Return (x, y) of the center of cell containing provided text 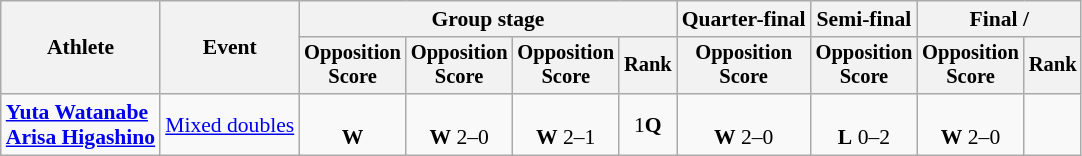
Event (230, 48)
Mixed doubles (230, 124)
Semi-final (864, 19)
Final / (999, 19)
Athlete (80, 48)
Yuta WatanabeArisa Higashino (80, 124)
1Q (648, 124)
W (352, 124)
Quarter-final (744, 19)
L 0–2 (864, 124)
Group stage (488, 19)
W 2–1 (566, 124)
